Return the [x, y] coordinate for the center point of the cell that contains the specified text.  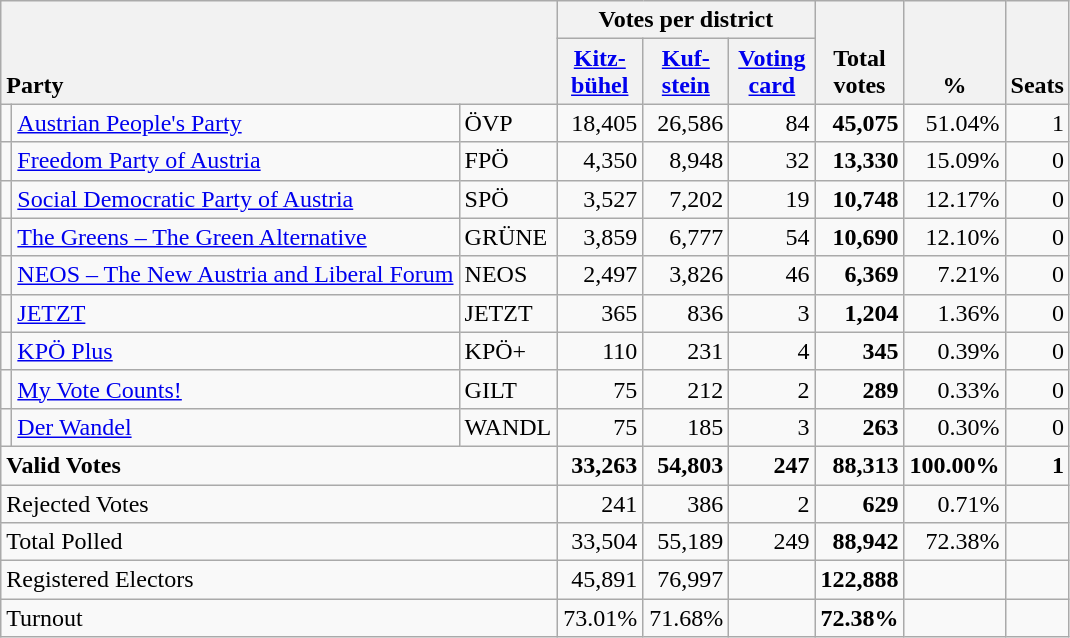
Kitz-bühel [600, 72]
12.17% [954, 199]
The Greens – The Green Alternative [236, 237]
3,826 [686, 275]
7.21% [954, 275]
Votes per district [686, 20]
55,189 [686, 542]
249 [772, 542]
8,948 [686, 161]
1,204 [860, 313]
51.04% [954, 123]
1.36% [954, 313]
33,263 [600, 465]
NEOS [508, 275]
Social Democratic Party of Austria [236, 199]
71.68% [686, 618]
629 [860, 503]
54 [772, 237]
NEOS – The New Austria and Liberal Forum [236, 275]
84 [772, 123]
SPÖ [508, 199]
Turnout [279, 618]
12.10% [954, 237]
46 [772, 275]
45,891 [600, 580]
7,202 [686, 199]
241 [600, 503]
0.33% [954, 389]
Total Polled [279, 542]
836 [686, 313]
Votingcard [772, 72]
Party [279, 52]
Seats [1037, 52]
2,497 [600, 275]
Totalvotes [860, 52]
19 [772, 199]
Kuf-stein [686, 72]
3,527 [600, 199]
KPÖ+ [508, 351]
KPÖ Plus [236, 351]
10,748 [860, 199]
26,586 [686, 123]
45,075 [860, 123]
My Vote Counts! [236, 389]
15.09% [954, 161]
3,859 [600, 237]
54,803 [686, 465]
247 [772, 465]
13,330 [860, 161]
18,405 [600, 123]
289 [860, 389]
Austrian People's Party [236, 123]
386 [686, 503]
GRÜNE [508, 237]
0.39% [954, 351]
10,690 [860, 237]
231 [686, 351]
185 [686, 427]
122,888 [860, 580]
32 [772, 161]
110 [600, 351]
0.30% [954, 427]
Valid Votes [279, 465]
Registered Electors [279, 580]
Der Wandel [236, 427]
88,313 [860, 465]
6,777 [686, 237]
263 [860, 427]
33,504 [600, 542]
365 [600, 313]
Freedom Party of Austria [236, 161]
ÖVP [508, 123]
212 [686, 389]
88,942 [860, 542]
4 [772, 351]
6,369 [860, 275]
345 [860, 351]
GILT [508, 389]
Rejected Votes [279, 503]
FPÖ [508, 161]
WANDL [508, 427]
100.00% [954, 465]
73.01% [600, 618]
% [954, 52]
0.71% [954, 503]
4,350 [600, 161]
76,997 [686, 580]
